Pinpoint the cell where the given text exists, returning its [x, y] midpoint coordinate. 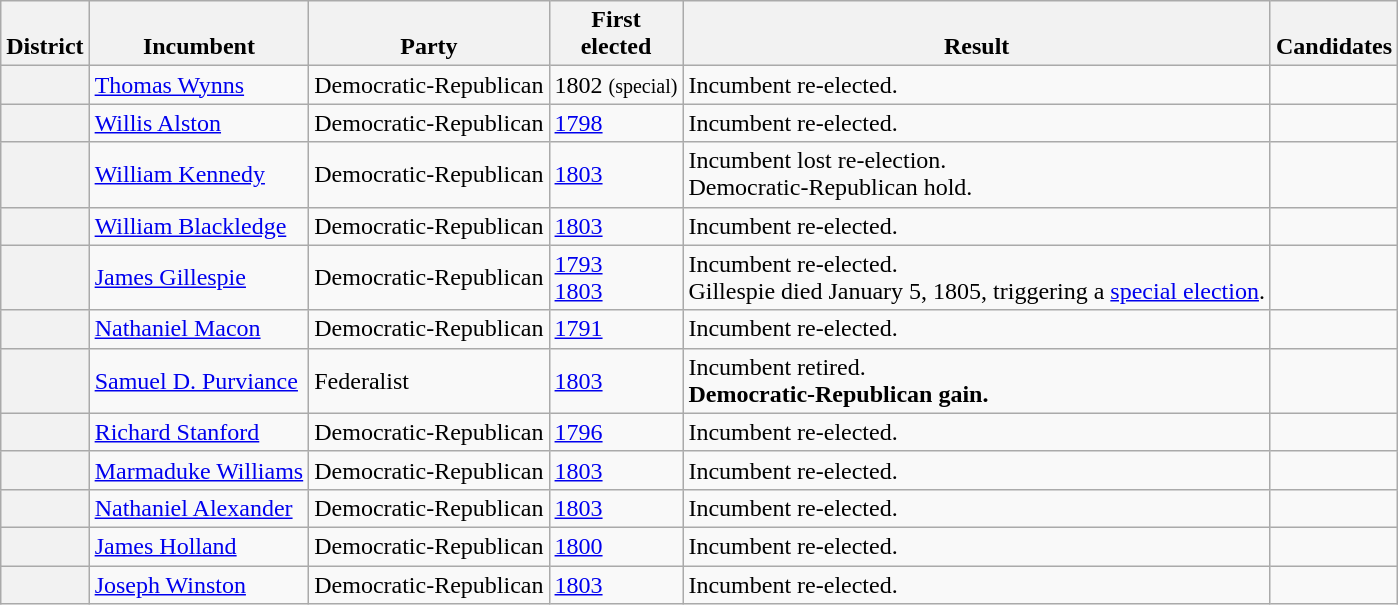
1798 [616, 123]
1791 [616, 329]
1802 (special) [616, 85]
Joseph Winston [199, 585]
Result [977, 34]
Incumbent lost re-election.Democratic-Republican hold. [977, 174]
1800 [616, 546]
Samuel D. Purviance [199, 380]
17931803 [616, 278]
James Gillespie [199, 278]
Incumbent re-elected.Gillespie died January 5, 1805, triggering a special election. [977, 278]
Party [429, 34]
Marmaduke Williams [199, 470]
James Holland [199, 546]
Nathaniel Alexander [199, 508]
William Kennedy [199, 174]
Federalist [429, 380]
Incumbent retired.Democratic-Republican gain. [977, 380]
Incumbent [199, 34]
Willis Alston [199, 123]
Firstelected [616, 34]
Candidates [1334, 34]
William Blackledge [199, 226]
Thomas Wynns [199, 85]
1796 [616, 432]
Nathaniel Macon [199, 329]
Richard Stanford [199, 432]
District [45, 34]
